Identify which cell holds the provided text, then report its (X, Y) central coordinate. 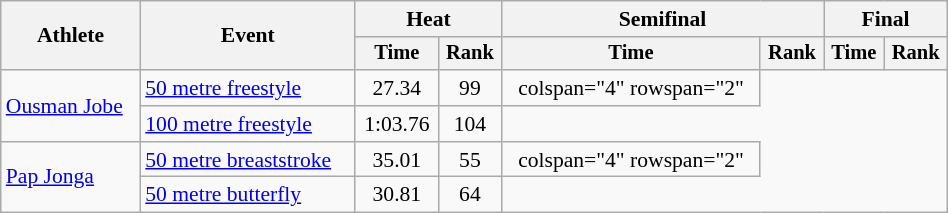
Ousman Jobe (71, 106)
Final (886, 19)
Pap Jonga (71, 178)
30.81 (396, 195)
64 (470, 195)
55 (470, 160)
27.34 (396, 88)
50 metre breaststroke (248, 160)
Event (248, 36)
99 (470, 88)
50 metre butterfly (248, 195)
50 metre freestyle (248, 88)
Heat (428, 19)
35.01 (396, 160)
100 metre freestyle (248, 124)
104 (470, 124)
1:03.76 (396, 124)
Athlete (71, 36)
Semifinal (663, 19)
